Detect which cell encompasses the target text, then output its [x, y] center coordinate. 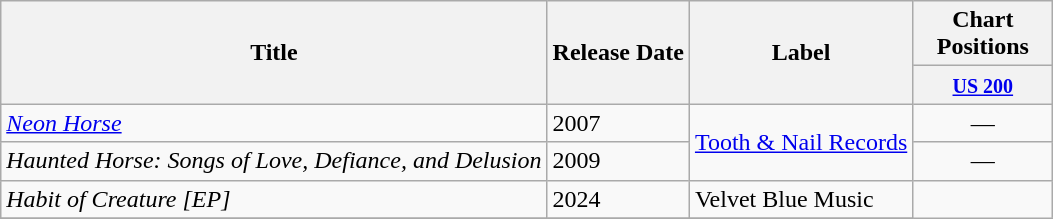
2007 [618, 123]
Neon Horse [274, 123]
2024 [618, 199]
Release Date [618, 52]
US 200 [983, 85]
Tooth & Nail Records [800, 142]
Chart Positions [983, 34]
Label [800, 52]
Habit of Creature [EP] [274, 199]
Velvet Blue Music [800, 199]
2009 [618, 161]
Haunted Horse: Songs of Love, Defiance, and Delusion [274, 161]
Title [274, 52]
